Extract the (X, Y) coordinate from the center of the cell holding the provided text.  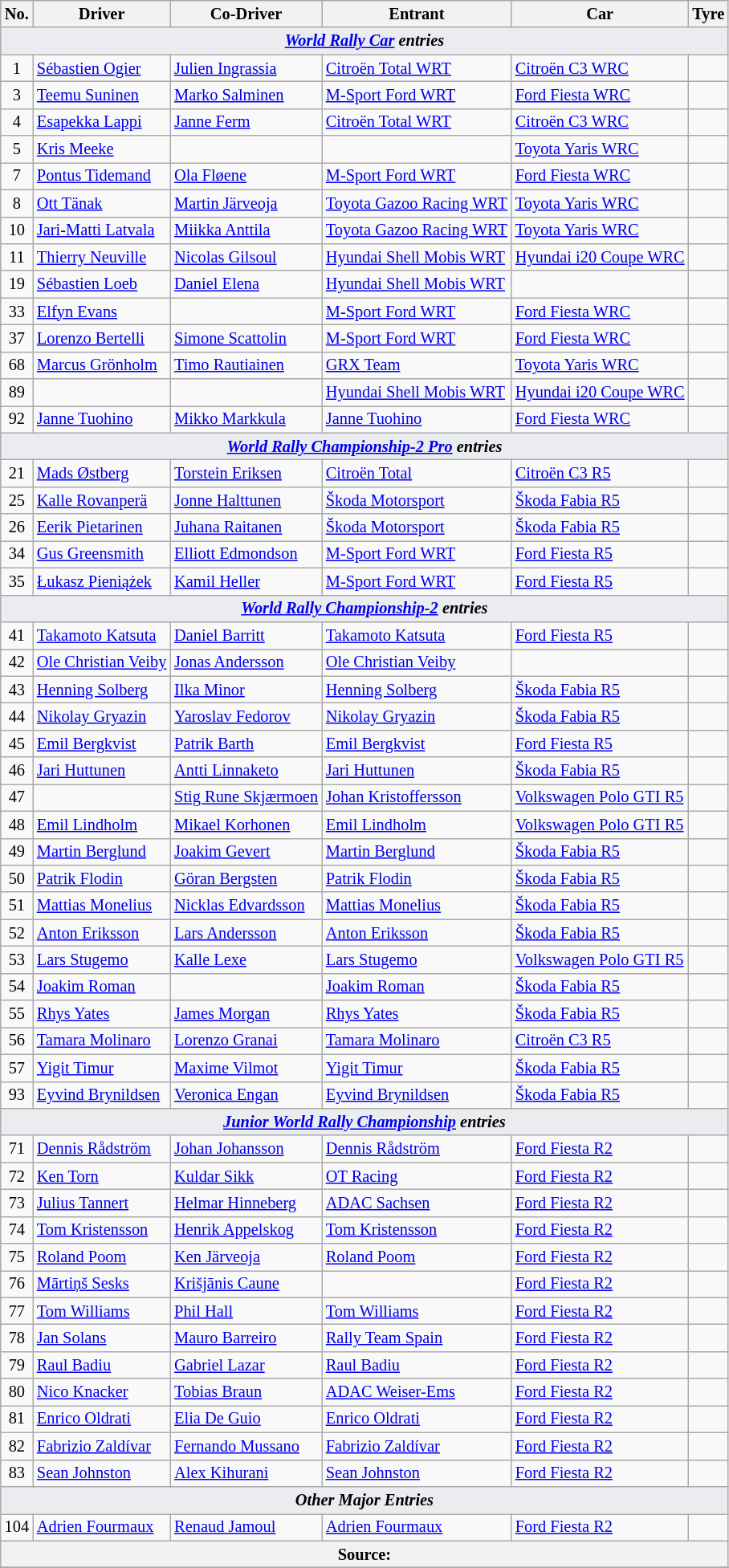
James Morgan (246, 1014)
74 (17, 1230)
Jonas Andersson (246, 662)
Miikka Anttila (246, 230)
Car (601, 14)
Jan Solans (101, 1338)
72 (17, 1176)
75 (17, 1257)
79 (17, 1365)
Renaud Jamoul (246, 1527)
Nicklas Edvardsson (246, 906)
48 (17, 825)
Fernando Mussano (246, 1446)
Driver (101, 14)
Teemu Suninen (101, 95)
Veronica Engan (246, 1095)
Nico Knacker (101, 1392)
Mads Østberg (101, 473)
68 (17, 365)
Junior World Rally Championship entries (364, 1122)
89 (17, 393)
Jonne Halttunen (246, 500)
Henrik Appelskog (246, 1230)
Johan Johansson (246, 1149)
83 (17, 1473)
Antti Linnaketo (246, 771)
56 (17, 1041)
41 (17, 635)
Martin Järveoja (246, 203)
34 (17, 554)
8 (17, 203)
55 (17, 1014)
3 (17, 95)
Phil Hall (246, 1311)
Stig Rune Skjærmoen (246, 797)
47 (17, 797)
53 (17, 959)
33 (17, 312)
11 (17, 257)
Maxime Vilmot (246, 1068)
73 (17, 1203)
Sébastien Ogier (101, 68)
Ken Torn (101, 1176)
54 (17, 987)
Marcus Grönholm (101, 365)
45 (17, 743)
Lorenzo Bertelli (101, 338)
10 (17, 230)
Eerik Pietarinen (101, 527)
World Rally Championship-2 entries (364, 609)
80 (17, 1392)
49 (17, 852)
5 (17, 149)
Source: (364, 1554)
1 (17, 68)
Patrik Barth (246, 743)
Gus Greensmith (101, 554)
21 (17, 473)
Janne Ferm (246, 122)
Alex Kihurani (246, 1473)
35 (17, 581)
Krišjānis Caune (246, 1284)
Daniel Barritt (246, 635)
Yaroslav Fedorov (246, 716)
71 (17, 1149)
Ola Fløene (246, 176)
Thierry Neuville (101, 257)
Göran Bergsten (246, 878)
Julius Tannert (101, 1203)
76 (17, 1284)
Elia De Guio (246, 1419)
Kris Meeke (101, 149)
81 (17, 1419)
4 (17, 122)
77 (17, 1311)
Kuldar Sikk (246, 1176)
Simone Scattolin (246, 338)
Kamil Heller (246, 581)
44 (17, 716)
Łukasz Pieniążek (101, 581)
Sébastien Loeb (101, 284)
51 (17, 906)
82 (17, 1446)
Helmar Hinneberg (246, 1203)
46 (17, 771)
GRX Team (417, 365)
7 (17, 176)
Daniel Elena (246, 284)
Rally Team Spain (417, 1338)
Tobias Braun (246, 1392)
Nicolas Gilsoul (246, 257)
Gabriel Lazar (246, 1365)
93 (17, 1095)
92 (17, 419)
Other Major Entries (364, 1500)
Tyre (708, 14)
OT Racing (417, 1176)
43 (17, 690)
42 (17, 662)
ADAC Weiser-Ems (417, 1392)
Mauro Barreiro (246, 1338)
ADAC Sachsen (417, 1203)
World Rally Car entries (364, 41)
50 (17, 878)
Jari-Matti Latvala (101, 230)
26 (17, 527)
Ilka Minor (246, 690)
104 (17, 1527)
Esapekka Lappi (101, 122)
Co-Driver (246, 14)
Mārtiņš Sesks (101, 1284)
Elliott Edmondson (246, 554)
Timo Rautiainen (246, 365)
19 (17, 284)
Johan Kristoffersson (417, 797)
Mikko Markkula (246, 419)
52 (17, 933)
Julien Ingrassia (246, 68)
Lorenzo Granai (246, 1041)
Mikael Korhonen (246, 825)
Ken Järveoja (246, 1257)
Citroën Total (417, 473)
25 (17, 500)
World Rally Championship-2 Pro entries (364, 446)
Joakim Gevert (246, 852)
Elfyn Evans (101, 312)
Kalle Lexe (246, 959)
Entrant (417, 14)
Marko Salminen (246, 95)
Pontus Tidemand (101, 176)
Lars Andersson (246, 933)
Torstein Eriksen (246, 473)
Ott Tänak (101, 203)
No. (17, 14)
78 (17, 1338)
Juhana Raitanen (246, 527)
Kalle Rovanperä (101, 500)
37 (17, 338)
57 (17, 1068)
